Capture the cell that displays the provided text and extract its [x, y] central coordinate. 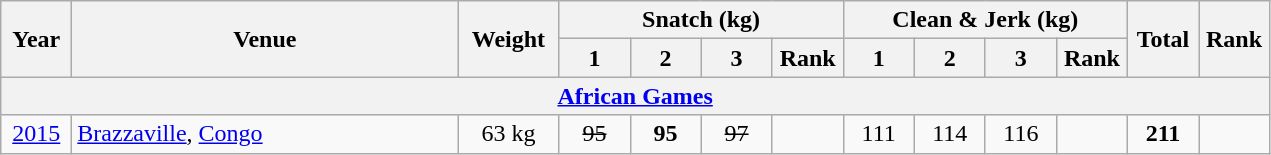
Weight [508, 39]
Clean & Jerk (kg) [985, 20]
111 [878, 134]
Venue [265, 39]
2015 [36, 134]
116 [1020, 134]
63 kg [508, 134]
African Games [636, 96]
211 [1162, 134]
Brazzaville, Congo [265, 134]
Total [1162, 39]
Snatch (kg) [701, 20]
114 [950, 134]
97 [736, 134]
Year [36, 39]
